Capture the cell that displays the provided text and extract its [X, Y] central coordinate. 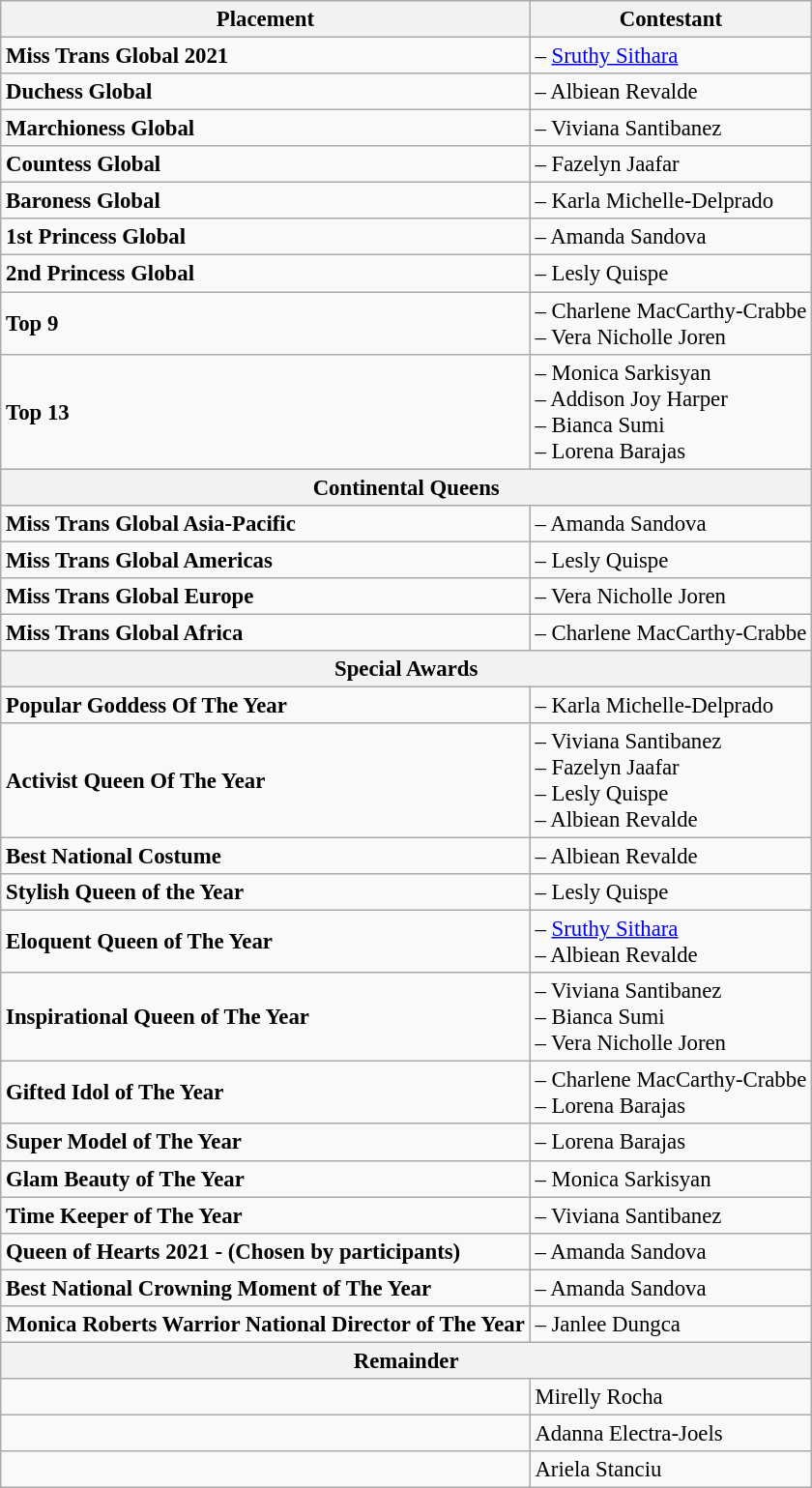
Miss Trans Global Americas [265, 560]
– Lorena Barajas [671, 1143]
– Fazelyn Jaafar [671, 164]
Countess Global [265, 164]
Ariela Stanciu [671, 1470]
Miss Trans Global Asia-Pacific [265, 523]
– Monica Sarkisyan – Addison Joy Harper – Bianca Sumi – Lorena Barajas [671, 412]
Queen of Hearts 2021 - (Chosen by participants) [265, 1251]
– Monica Sarkisyan [671, 1179]
– Charlene MacCarthy-Crabbe – Lorena Barajas [671, 1093]
Activist Queen Of The Year [265, 781]
Time Keeper of The Year [265, 1215]
Continental Queens [406, 487]
– Janlee Dungca [671, 1325]
Glam Beauty of The Year [265, 1179]
– Sruthy Sithara – Albiean Revalde [671, 942]
– Viviana Santibanez – Fazelyn Jaafar – Lesly Quispe – Albiean Revalde [671, 781]
Popular Goddess Of The Year [265, 705]
Gifted Idol of The Year [265, 1093]
Remainder [406, 1360]
Contestant [671, 19]
– Vera Nicholle Joren [671, 597]
Super Model of The Year [265, 1143]
Duchess Global [265, 92]
– Charlene MacCarthy-Crabbe [671, 632]
Top 9 [265, 323]
– Sruthy Sithara [671, 56]
Inspirational Queen of The Year [265, 1017]
Baroness Global [265, 201]
Mirelly Rocha [671, 1397]
Marchioness Global [265, 129]
Adanna Electra-Joels [671, 1433]
Best National Crowning Moment of The Year [265, 1288]
Special Awards [406, 669]
– Viviana Santibanez – Bianca Sumi – Vera Nicholle Joren [671, 1017]
Stylish Queen of the Year [265, 892]
Top 13 [265, 412]
Miss Trans Global 2021 [265, 56]
2nd Princess Global [265, 274]
Miss Trans Global Africa [265, 632]
Monica Roberts Warrior National Director of The Year [265, 1325]
Miss Trans Global Europe [265, 597]
Eloquent Queen of The Year [265, 942]
1st Princess Global [265, 237]
– Charlene MacCarthy-Crabbe – Vera Nicholle Joren [671, 323]
Placement [265, 19]
Best National Costume [265, 857]
